Return the (x, y) coordinate for the center point of the cell that contains the specified text.  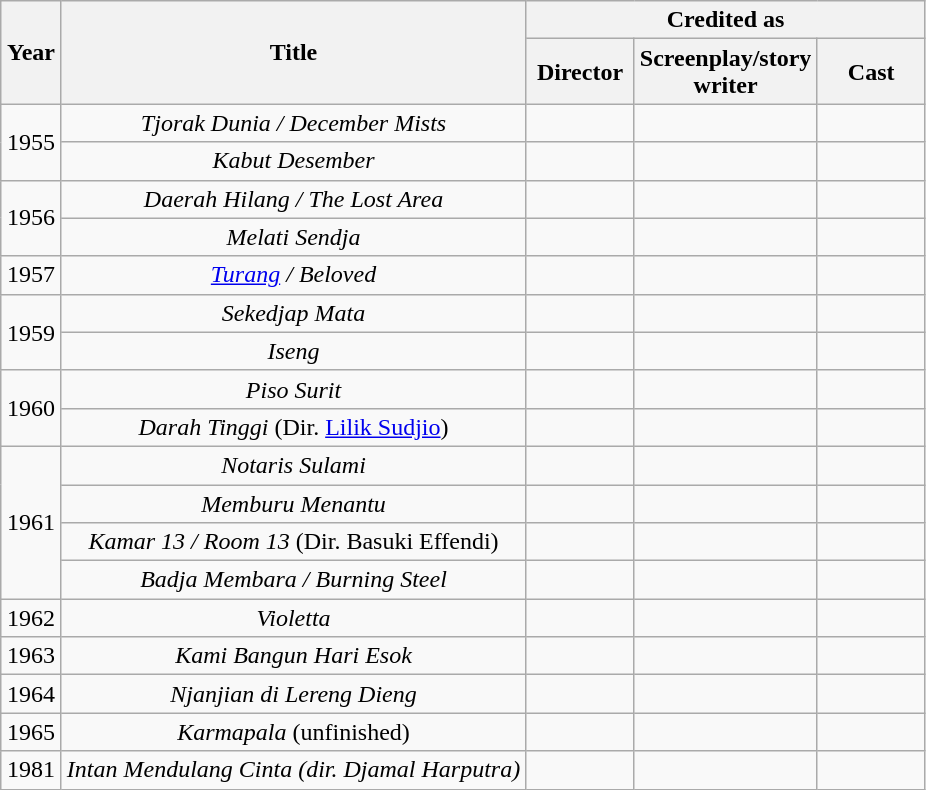
Kamar 13 / Room 13 (Dir. Basuki Effendi) (293, 542)
1956 (32, 218)
1963 (32, 656)
Notaris Sulami (293, 465)
1959 (32, 332)
Melati Sendja (293, 237)
Cast (872, 72)
Badja Membara / Burning Steel (293, 580)
Njanjian di Lereng Dieng (293, 694)
1955 (32, 142)
Karmapala (unfinished) (293, 732)
1961 (32, 522)
Darah Tinggi (Dir. Lilik Sudjio) (293, 427)
Sekedjap Mata (293, 313)
Director (580, 72)
Credited as (726, 20)
1964 (32, 694)
1981 (32, 770)
Piso Surit (293, 389)
Turang / Beloved (293, 275)
Kabut Desember (293, 161)
Daerah Hilang / The Lost Area (293, 199)
Screenplay/story writer (726, 72)
Kami Bangun Hari Esok (293, 656)
1957 (32, 275)
Intan Mendulang Cinta (dir. Djamal Harputra) (293, 770)
Violetta (293, 618)
1962 (32, 618)
Year (32, 52)
1960 (32, 408)
Title (293, 52)
Memburu Menantu (293, 503)
1965 (32, 732)
Iseng (293, 351)
Tjorak Dunia / December Mists (293, 123)
